From the cell containing the given text, extract its center point as [x, y] coordinate. 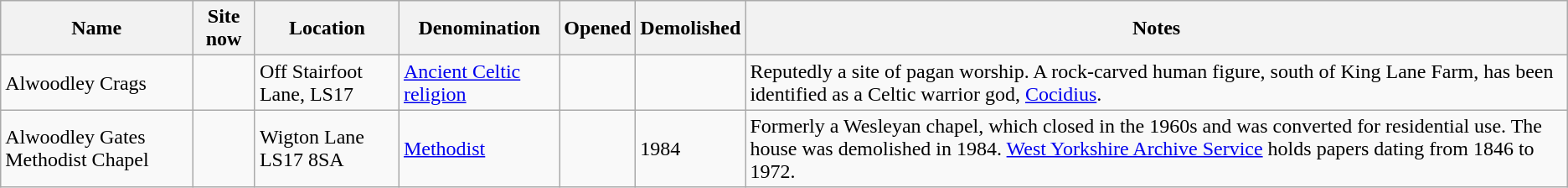
Wigton LaneLS17 8SA [327, 149]
Location [327, 29]
Alwoodley Gates Methodist Chapel [97, 149]
Demolished [690, 29]
Opened [598, 29]
Notes [1156, 29]
1984 [690, 149]
Reputedly a site of pagan worship. A rock-carved human figure, south of King Lane Farm, has been identified as a Celtic warrior god, Cocidius. [1156, 82]
Ancient Celtic religion [479, 82]
Off Stairfoot Lane, LS17 [327, 82]
Methodist [479, 149]
Alwoodley Crags [97, 82]
Name [97, 29]
Site now [224, 29]
Denomination [479, 29]
